For the text-containing cell, return its midpoint in (x, y) coordinate format. 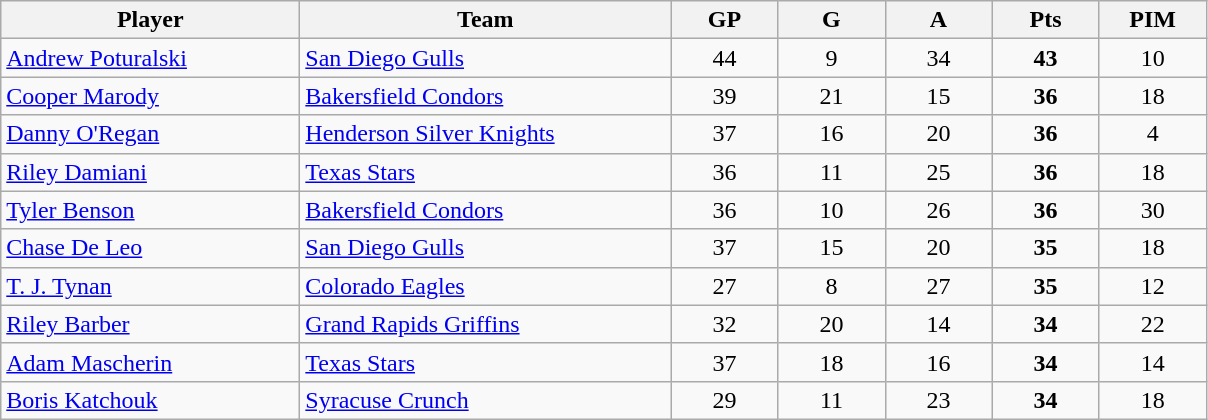
GP (724, 20)
26 (938, 210)
9 (832, 58)
Henderson Silver Knights (486, 134)
44 (724, 58)
Boris Katchouk (150, 400)
Tyler Benson (150, 210)
Chase De Leo (150, 248)
Pts (1046, 20)
Syracuse Crunch (486, 400)
32 (724, 324)
21 (832, 96)
Riley Damiani (150, 172)
29 (724, 400)
Danny O'Regan (150, 134)
39 (724, 96)
22 (1152, 324)
30 (1152, 210)
A (938, 20)
12 (1152, 286)
Colorado Eagles (486, 286)
PIM (1152, 20)
Team (486, 20)
4 (1152, 134)
G (832, 20)
25 (938, 172)
Cooper Marody (150, 96)
T. J. Tynan (150, 286)
Adam Mascherin (150, 362)
23 (938, 400)
8 (832, 286)
43 (1046, 58)
Grand Rapids Griffins (486, 324)
Andrew Poturalski (150, 58)
Player (150, 20)
Riley Barber (150, 324)
